Extract the (x, y) coordinate from the center of the cell holding the provided text.  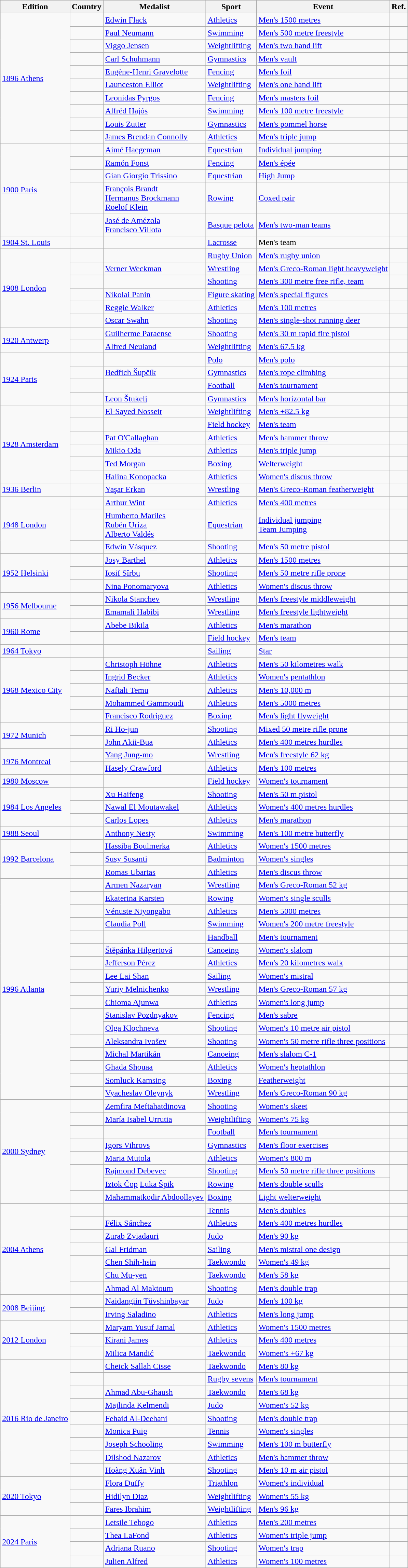
Pat O'Callaghan (154, 438)
Ted Morgan (154, 464)
Ri Ho-jun (154, 729)
Flora Duffy (154, 1483)
Ghada Shouaa (154, 1067)
Iztok Čop Luka Špik (154, 1184)
Edwin Flack (154, 20)
Men's pommel horse (323, 124)
1976 Montreal (35, 761)
Humberto Mariles Rubén Uriza Alberto Valdés (154, 525)
Individual jumpingTeam Jumping (323, 525)
Maryam Yusuf Jamal (154, 1327)
Handball (231, 937)
James Brendan Connolly (154, 137)
Milica Mandić (154, 1353)
Hidilyn Diaz (154, 1496)
1936 Berlin (35, 490)
Halina Konopacka (154, 477)
2000 Sydney (35, 1152)
Chu Mu-yen (154, 1275)
Adriana Ruano (154, 1548)
Men's 20 kilometres walk (323, 963)
Women's triple jump (323, 1535)
Men's Greco-Roman 90 kg (323, 1093)
Joseph Schooling (154, 1444)
2016 Rio de Janeiro (35, 1418)
Carl Schuhmann (154, 59)
Men's long jump (323, 1314)
Fehaid Al-Deehani (154, 1418)
Naidangiin Tüvshinbayar (154, 1301)
Men's vault (323, 59)
Men's 300 metre free rifle, team (323, 281)
Men's 100 metre freestyle (323, 111)
Nikolai Panin (154, 294)
Women's trap (323, 1548)
Women's mistral (323, 976)
Men's masters foil (323, 98)
Štěpánka Hilgertová (154, 950)
1900 Paris (35, 189)
Gian Giorgio Trissino (154, 176)
Yuriy Melnichenko (154, 989)
Félix Sánchez (154, 1223)
Xu Haifeng (154, 794)
Women's 10 metre air pistol (323, 1028)
Men's 200 metres (323, 1522)
Women's 75 kg (323, 1119)
Men's freestyle 62 kg (323, 755)
Julien Alfred (154, 1561)
Kirani James (154, 1340)
Zurab Zviadauri (154, 1236)
Medalist (154, 7)
Women's 200 metre freestyle (323, 924)
Chioma Ajunwa (154, 1002)
Josy Barthel (154, 560)
Leonidas Pyrgos (154, 98)
Men's Greco-Roman light heavyweight (323, 269)
Hoàng Xuân Vinh (154, 1470)
Reggie Walker (154, 307)
Men's slalom C-1 (323, 1054)
Letsile Tebogo (154, 1522)
Yaşar Erkan (154, 490)
Women's long jump (323, 1002)
Women's 55 kg (323, 1496)
Men's two hand lift (323, 46)
Susy Susanti (154, 859)
Men's light flyweight (323, 716)
Men's rope climbing (323, 372)
Rugby Union (231, 256)
1972 Munich (35, 735)
2024 Paris (35, 1542)
1948 London (35, 525)
Women's tournament (323, 781)
Star (323, 651)
2012 London (35, 1340)
Nawal El Moutawakel (154, 807)
Majlinda Kelmendi (154, 1405)
1956 Melbourne (35, 605)
Men's 100 metre butterfly (323, 833)
Carlos Lopes (154, 820)
Mixed 50 metre rifle prone (323, 729)
Hassiba Boulmerka (154, 846)
Michal Martikán (154, 1054)
Women's slalom (323, 950)
Viggo Jensen (154, 46)
Country (86, 7)
Oscar Swahn (154, 320)
Men's 50 metre pistol (323, 547)
Alfred Neuland (154, 346)
Stanislav Pozdnyakov (154, 1015)
Men's épée (323, 163)
Lacrosse (231, 243)
1924 Paris (35, 379)
Chen Shih-hsin (154, 1262)
Ramón Fonst (154, 163)
Somluck Kamsing (154, 1080)
Ekaterina Karsten (154, 898)
Men's Greco-Roman 52 kg (323, 885)
Figure skating (231, 294)
Hasely Crawford (154, 768)
High Jump (323, 176)
Women's pentathlon (323, 677)
Triathlon (231, 1483)
Gal Fridman (154, 1249)
Vénuste Niyongabo (154, 911)
Men's 100 m butterfly (323, 1444)
Igors Vihrovs (154, 1145)
Rajmond Debevec (154, 1171)
Men's 50 metre rifle three positions (323, 1171)
Men's polo (323, 359)
Men's sabre (323, 1015)
Francisco Rodriguez (154, 716)
Nina Ponomaryova (154, 586)
Jefferson Pérez (154, 963)
Lee Lai Shan (154, 976)
Mohammed Gammoudi (154, 703)
1920 Antwerp (35, 340)
Anthony Nesty (154, 833)
Bedřich Šupčík (154, 372)
Thea LaFond (154, 1535)
Men's single-shot running deer (323, 320)
Women's single sculls (323, 898)
1980 Moscow (35, 781)
El-Sayed Nosseir (154, 412)
Monica Puig (154, 1431)
2008 Beijing (35, 1308)
Men's 30 m rapid fire pistol (323, 333)
Rugby sevens (231, 1379)
Alfréd Hajós (154, 111)
Iosif Sîrbu (154, 573)
Men's 50 kilometres walk (323, 664)
1992 Barcelona (35, 859)
Men's discus throw (323, 872)
Men's 50 metre rifle prone (323, 573)
Edition (35, 7)
1960 Rome (35, 631)
Abebe Bikila (154, 625)
2004 Athens (35, 1249)
1928 Amsterdam (35, 444)
Women's 100 metres (323, 1561)
Men's 10,000 m (323, 690)
Women's 52 kg (323, 1405)
John Akii-Bua (154, 742)
Edwin Vásquez (154, 547)
Romas Ubartas (154, 872)
Men's 68 kg (323, 1392)
Polo (231, 359)
Sport (231, 7)
Women's heptathlon (323, 1067)
Men's horizontal bar (323, 399)
Men's doubles (323, 1210)
Olga Klochneva (154, 1028)
Men's rugby union (323, 256)
Basque pelota (231, 225)
Women's individual (323, 1483)
Verner Weckman (154, 269)
Men's double sculls (323, 1184)
Men's 80 kg (323, 1366)
Men's 50 m pistol (323, 794)
Light welterweight (323, 1197)
Ahmad Al Maktoum (154, 1288)
1908 London (35, 288)
Featherweight (323, 1080)
Men's Greco-Roman featherweight (323, 490)
Christoph Höhne (154, 664)
Men's mistral one design (323, 1249)
Guilherme Paraense (154, 333)
Event (323, 7)
Ahmad Abu-Ghaush (154, 1392)
1964 Tokyo (35, 651)
Men's 10 m air pistol (323, 1470)
Mikio Oda (154, 451)
Men's +82.5 kg (323, 412)
Ref. (398, 7)
José de AmézolaFrancisco Villota (154, 225)
Vyacheslav Oleynyk (154, 1093)
Maria Mutola (154, 1158)
1968 Mexico City (35, 690)
Aleksandra Ivošev (154, 1041)
Women's skeet (323, 1106)
Men's foil (323, 72)
Eugène-Henri Gravelotte (154, 72)
Naftali Temu (154, 690)
Cheick Sallah Cisse (154, 1366)
Zemfira Meftahatdinova (154, 1106)
Yang Jung-mo (154, 755)
Individual jumping (323, 150)
Fares Ibrahim (154, 1509)
1996 Atlanta (35, 989)
Men's 58 kg (323, 1275)
Women's 49 kg (323, 1262)
Irving Saladino (154, 1314)
Leon Štukelj (154, 399)
Women's 800 m (323, 1158)
Claudia Poll (154, 924)
Armen Nazaryan (154, 885)
Men's 100 kg (323, 1301)
Arthur Wint (154, 503)
Badminton (231, 859)
Coxed pair (323, 198)
Men's 96 kg (323, 1509)
Paul Neumann (154, 33)
Mahammatkodir Abdoollayev (154, 1197)
Men's freestyle middleweight (323, 599)
Louis Zutter (154, 124)
Women's 50 metre rifle three positions (323, 1041)
Men's 67.5 kg (323, 346)
1904 St. Louis (35, 243)
Men's one hand lift (323, 85)
Ingrid Becker (154, 677)
Aimé Haegeman (154, 150)
1952 Helsinki (35, 573)
Welterweight (323, 464)
François BrandtHermanus BrockmannRoelof Klein (154, 198)
Dilshod Nazarov (154, 1457)
Men's special figures (323, 294)
Men's 90 kg (323, 1236)
1988 Seoul (35, 833)
Launceston Elliot (154, 85)
1896 Athens (35, 79)
Women's +67 kg (323, 1353)
2020 Tokyo (35, 1496)
María Isabel Urrutia (154, 1119)
Emamali Habibi (154, 612)
Men's two-man teams (323, 225)
Men's 500 metre freestyle (323, 33)
Nikola Stanchev (154, 599)
Men's freestyle lightweight (323, 612)
Women's 400 metres hurdles (323, 807)
Men's floor exercises (323, 1145)
1984 Los Angeles (35, 807)
Men's Greco-Roman 57 kg (323, 989)
